Return the (X, Y) coordinate for the center point of the cell that contains the specified text.  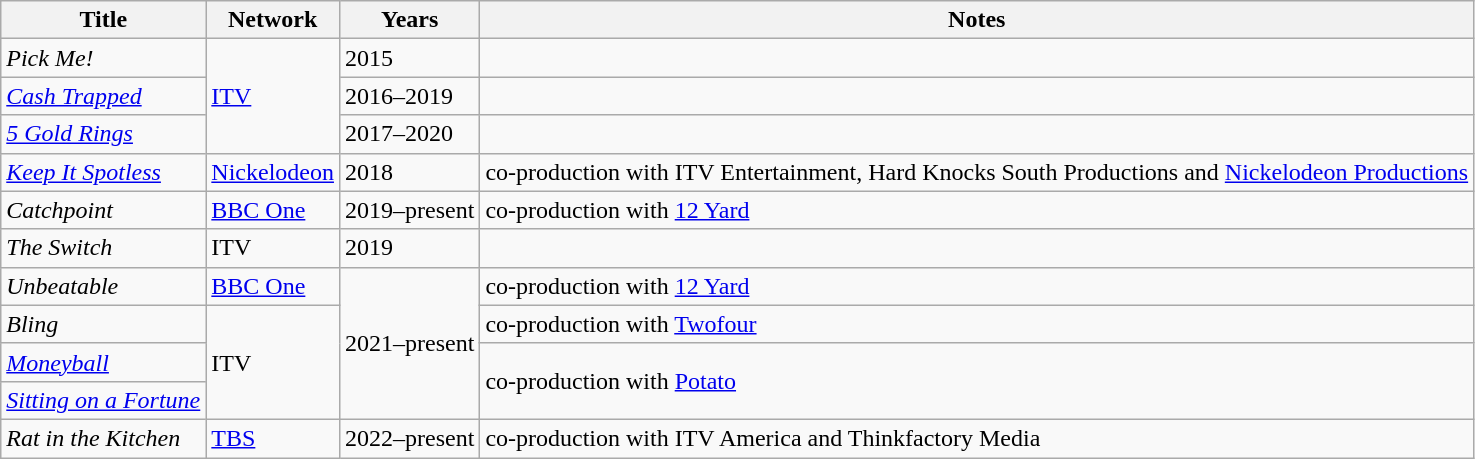
2022–present (409, 438)
Pick Me! (104, 58)
2021–present (409, 343)
Catchpoint (104, 210)
Years (409, 20)
co-production with ITV America and Thinkfactory Media (977, 438)
Sitting on a Fortune (104, 400)
co-production with ITV Entertainment, Hard Knocks South Productions and Nickelodeon Productions (977, 172)
co-production with Potato (977, 381)
Keep It Spotless (104, 172)
Network (273, 20)
TBS (273, 438)
5 Gold Rings (104, 134)
Nickelodeon (273, 172)
Cash Trapped (104, 96)
Moneyball (104, 362)
Bling (104, 324)
Unbeatable (104, 286)
2016–2019 (409, 96)
2019–present (409, 210)
2018 (409, 172)
2019 (409, 248)
co-production with Twofour (977, 324)
2015 (409, 58)
Rat in the Kitchen (104, 438)
Notes (977, 20)
The Switch (104, 248)
2017–2020 (409, 134)
Title (104, 20)
